Return the [X, Y] coordinate for the center point of the cell that contains the specified text.  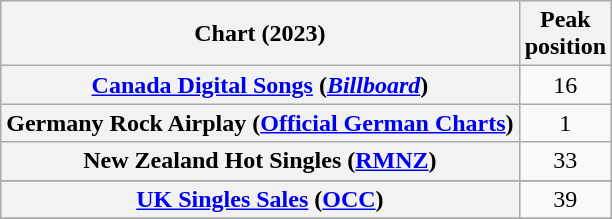
33 [565, 161]
New Zealand Hot Singles (RMNZ) [260, 161]
39 [565, 199]
Canada Digital Songs (Billboard) [260, 85]
UK Singles Sales (OCC) [260, 199]
1 [565, 123]
Chart (2023) [260, 34]
16 [565, 85]
Germany Rock Airplay (Official German Charts) [260, 123]
Peakposition [565, 34]
